Find where the given text appears and provide that cell's center as [x, y] coordinate. 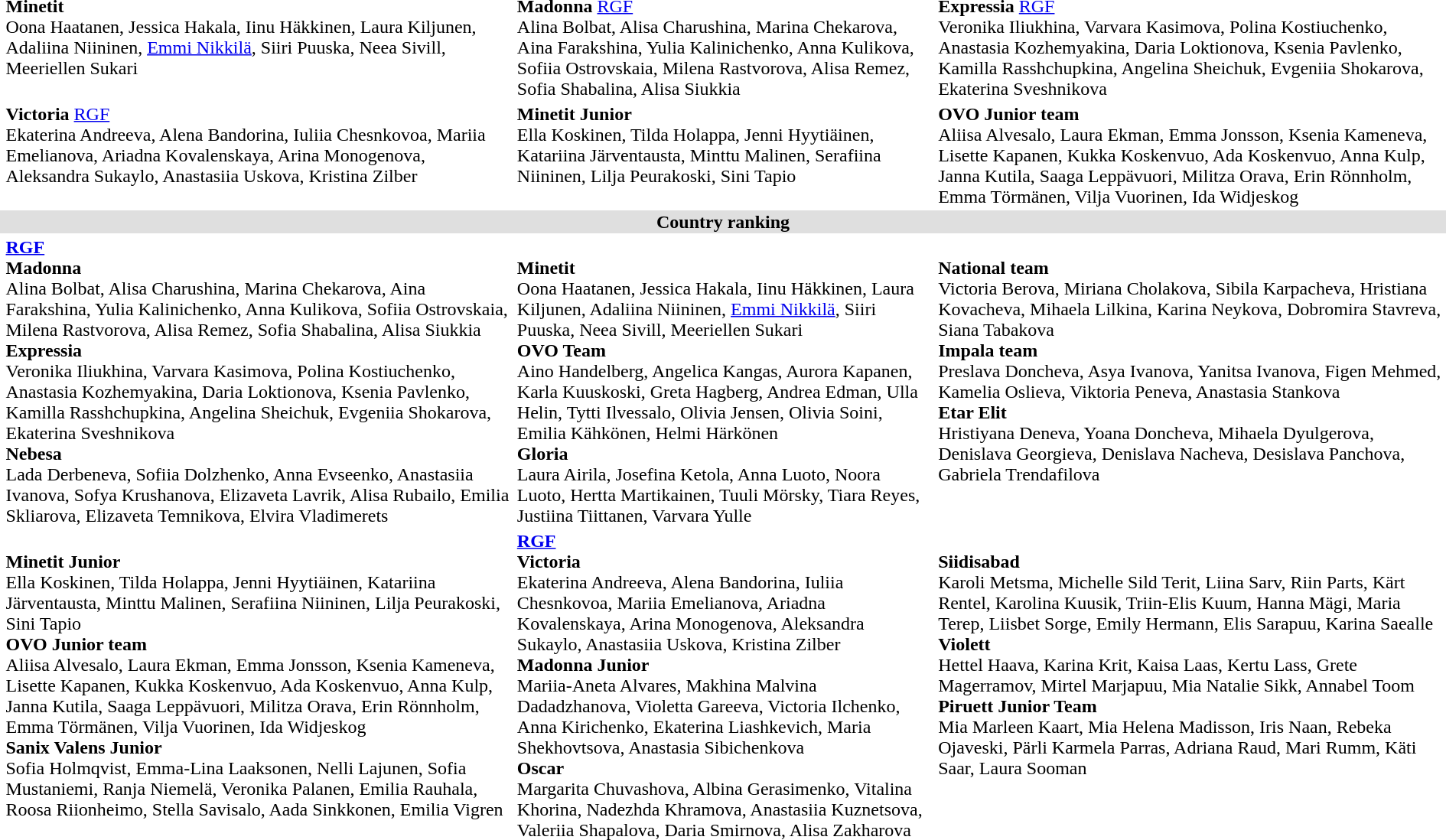
Country ranking [723, 222]
